Return the (X, Y) coordinate for the center point of the cell that contains the specified text.  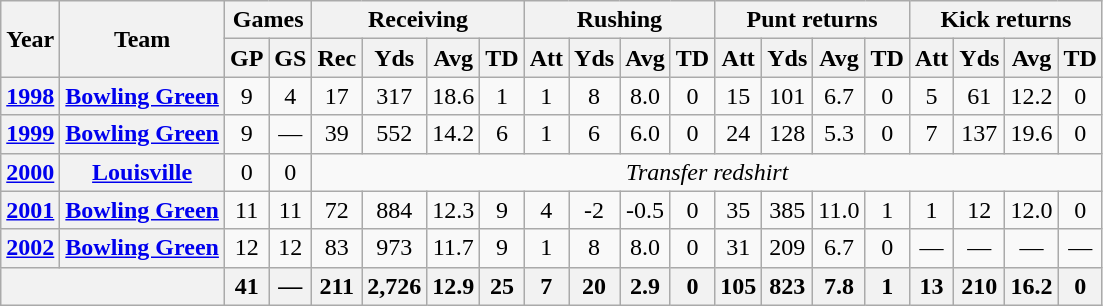
210 (980, 286)
17 (337, 96)
2001 (30, 210)
2.9 (646, 286)
Kick returns (1006, 20)
25 (502, 286)
24 (738, 134)
35 (738, 210)
12.9 (454, 286)
317 (394, 96)
211 (337, 286)
6.0 (646, 134)
2000 (30, 172)
20 (594, 286)
18.6 (454, 96)
41 (246, 286)
552 (394, 134)
11.7 (454, 248)
1999 (30, 134)
61 (980, 96)
12.0 (1032, 210)
2002 (30, 248)
Team (142, 39)
823 (788, 286)
7.8 (839, 286)
19.6 (1032, 134)
72 (337, 210)
Year (30, 39)
12.2 (1032, 96)
1998 (30, 96)
2,726 (394, 286)
11.0 (839, 210)
Receiving (418, 20)
83 (337, 248)
GP (246, 58)
128 (788, 134)
Louisville (142, 172)
Games (268, 20)
Punt returns (812, 20)
385 (788, 210)
209 (788, 248)
5 (931, 96)
13 (931, 286)
31 (738, 248)
15 (738, 96)
101 (788, 96)
16.2 (1032, 286)
973 (394, 248)
Transfer redshirt (707, 172)
GS (290, 58)
14.2 (454, 134)
137 (980, 134)
-2 (594, 210)
Rushing (620, 20)
884 (394, 210)
39 (337, 134)
-0.5 (646, 210)
105 (738, 286)
Rec (337, 58)
12.3 (454, 210)
5.3 (839, 134)
